Capture the cell that displays the provided text and extract its [X, Y] central coordinate. 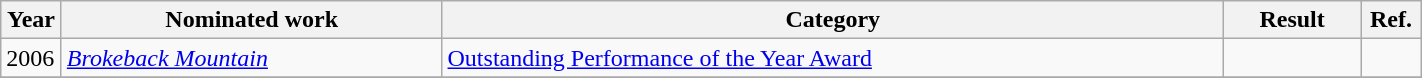
Ref. [1392, 20]
Outstanding Performance of the Year Award [833, 58]
Year [32, 20]
Result [1292, 20]
Nominated work [252, 20]
Category [833, 20]
Brokeback Mountain [252, 58]
2006 [32, 58]
